Locate the cell with the specified text and output its [x, y] center coordinate. 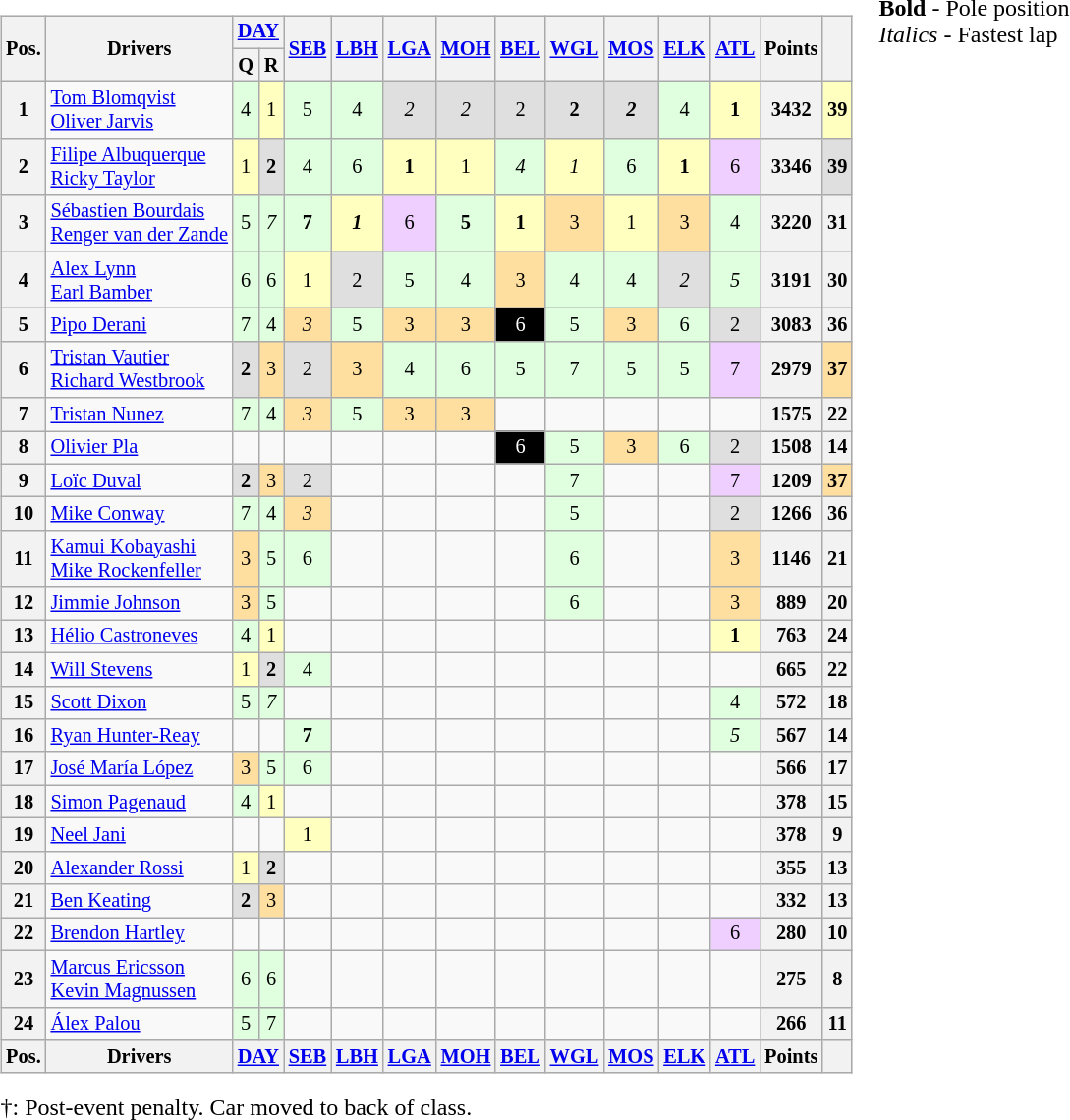
3220 [791, 223]
30 [837, 280]
Marcus Ericsson Kevin Magnussen [140, 979]
Ryan Hunter-Reay [140, 736]
3432 [791, 110]
23 [24, 979]
Álex Palou [140, 1024]
266 [791, 1024]
567 [791, 736]
665 [791, 669]
Tom Blomqvist Oliver Jarvis [140, 110]
Loïc Duval [140, 480]
Ben Keating [140, 901]
1508 [791, 448]
Alex Lynn Earl Bamber [140, 280]
280 [791, 934]
Sébastien Bourdais Renger van der Zande [140, 223]
1575 [791, 415]
355 [791, 868]
Kamui Kobayashi Mike Rockenfeller [140, 559]
Q [246, 65]
R [271, 65]
566 [791, 768]
Pipo Derani [140, 325]
12 [24, 603]
Hélio Castroneves [140, 637]
31 [837, 223]
Neel Jani [140, 835]
1146 [791, 559]
José María López [140, 768]
Scott Dixon [140, 702]
572 [791, 702]
Will Stevens [140, 669]
3083 [791, 325]
Jimmie Johnson [140, 603]
Simon Pagenaud [140, 802]
Alexander Rossi [140, 868]
19 [24, 835]
Olivier Pla [140, 448]
1209 [791, 480]
Tristan Nunez [140, 415]
3346 [791, 167]
Mike Conway [140, 514]
Brendon Hartley [140, 934]
275 [791, 979]
Filipe Albuquerque Ricky Taylor [140, 167]
Tristan Vautier Richard Westbrook [140, 369]
3191 [791, 280]
2979 [791, 369]
763 [791, 637]
1266 [791, 514]
889 [791, 603]
16 [24, 736]
332 [791, 901]
